Detect which cell encompasses the target text, then output its (x, y) center coordinate. 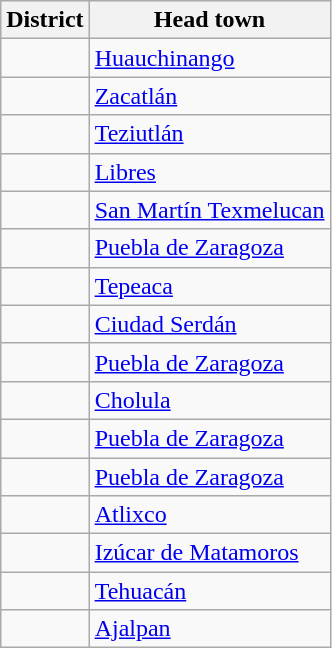
Atlixco (210, 515)
Libres (210, 172)
Ajalpan (210, 629)
Tepeaca (210, 286)
Zacatlán (210, 96)
San Martín Texmelucan (210, 210)
Huauchinango (210, 58)
Ciudad Serdán (210, 324)
Cholula (210, 400)
Izúcar de Matamoros (210, 553)
District (45, 20)
Tehuacán (210, 591)
Head town (210, 20)
Teziutlán (210, 134)
